Identify which cell holds the provided text, then report its (X, Y) central coordinate. 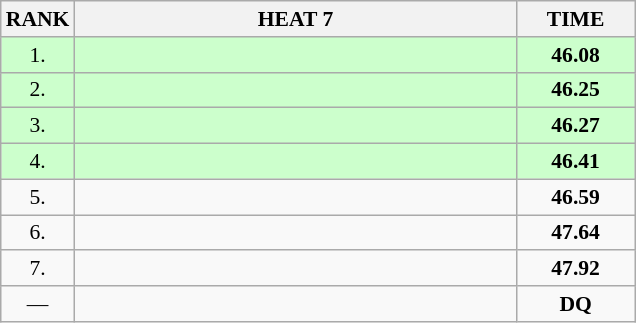
7. (38, 269)
47.92 (576, 269)
2. (38, 90)
46.08 (576, 55)
HEAT 7 (295, 19)
46.41 (576, 162)
1. (38, 55)
46.25 (576, 90)
47.64 (576, 233)
4. (38, 162)
DQ (576, 304)
46.27 (576, 126)
— (38, 304)
6. (38, 233)
5. (38, 197)
3. (38, 126)
RANK (38, 19)
46.59 (576, 197)
TIME (576, 19)
